Return the (X, Y) coordinate for the center point of the cell that contains the specified text.  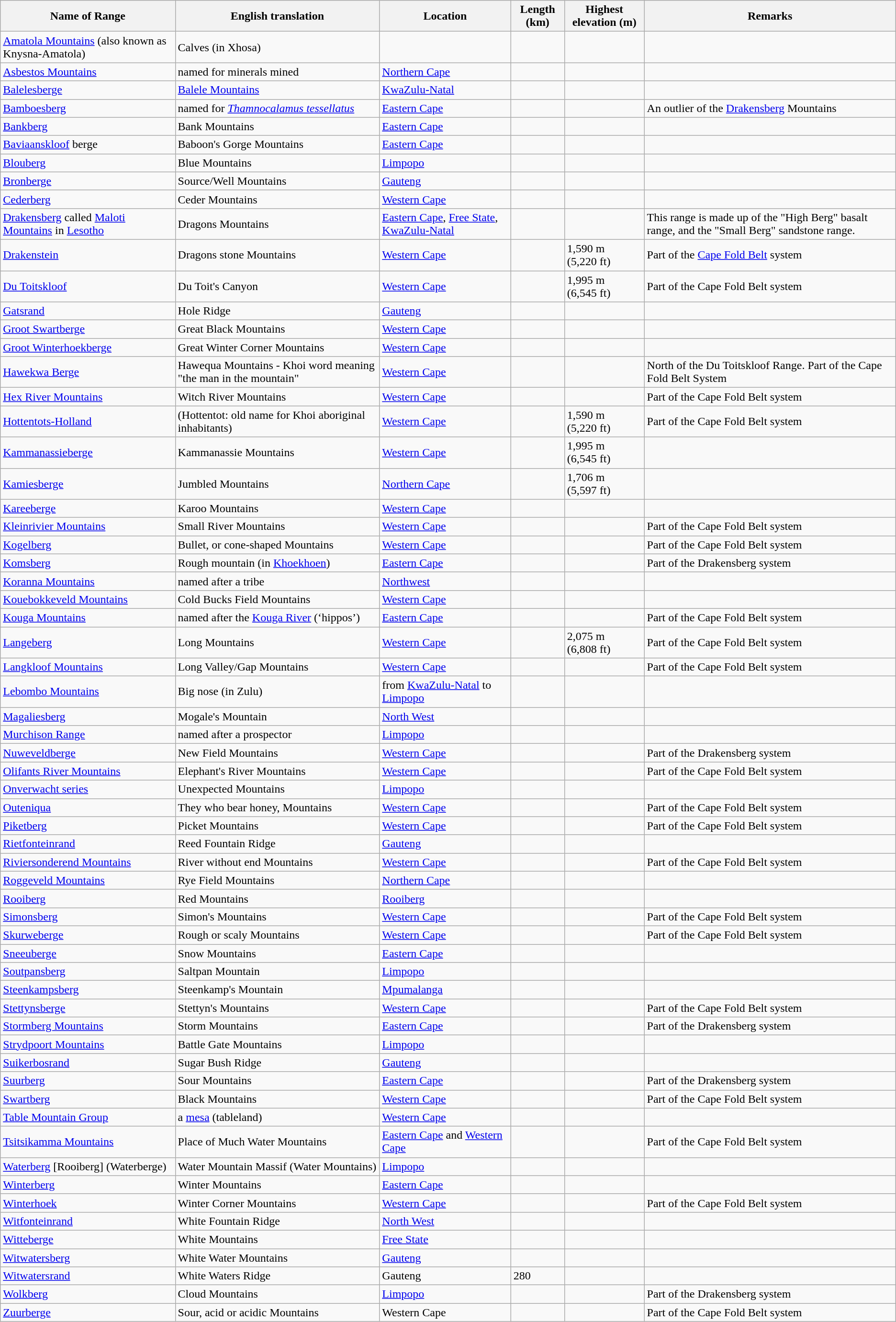
North of the Du Toitskloof Range. Part of the Cape Fold Belt System (770, 372)
Winter Mountains (278, 1185)
Steenkamp's Mountain (278, 990)
Witwatersberg (88, 1257)
Source/Well Mountains (278, 181)
280 (538, 1276)
Length (km) (538, 16)
Elephant's River Mountains (278, 771)
a mesa (tableland) (278, 1117)
Unexpected Mountains (278, 789)
Nuweveldberge (88, 753)
Soutpansberg (88, 972)
Mpumalanga (445, 990)
Stormberg Mountains (88, 1026)
New Field Mountains (278, 753)
Gatsrand (88, 311)
They who bear honey, Mountains (278, 807)
Picket Mountains (278, 826)
Location (445, 16)
Black Mountains (278, 1099)
Sneeuberge (88, 953)
2,075 m (6,808 ft) (604, 642)
Karoo Mountains (278, 508)
Hottentots-Holland (88, 421)
Bankberg (88, 126)
Table Mountain Group (88, 1117)
Hole Ridge (278, 311)
named after a tribe (278, 581)
Kammanassieberge (88, 453)
Amatola Mountains (also known as Knysna-Amatola) (88, 47)
Bank Mountains (278, 126)
Zuurberge (88, 1312)
from KwaZulu-Natal to Limpopo (445, 692)
Place of Much Water Mountains (278, 1142)
Blouberg (88, 163)
Cloud Mountains (278, 1294)
Cold Bucks Field Mountains (278, 599)
Bullet, or cone-shaped Mountains (278, 545)
Murchison Range (88, 735)
Onverwacht series (88, 789)
Stettyn's Mountains (278, 1008)
Mogale's Mountain (278, 717)
Groot Swartberge (88, 329)
Rietfonteinrand (88, 844)
Great Winter Corner Mountains (278, 347)
Bamboesberg (88, 108)
Baviaanskloof berge (88, 145)
Red Mountains (278, 898)
Hawequa Mountains - Khoi word meaning "the man in the mountain" (278, 372)
Wolkberg (88, 1294)
White Mountains (278, 1239)
This range is made up of the "High Berg" basalt range, and the "Small Berg" sandstone range. (770, 224)
Storm Mountains (278, 1026)
Dragons Mountains (278, 224)
Free State (445, 1239)
Kleinrivier Mountains (88, 527)
Saltpan Mountain (278, 972)
White Fountain Ridge (278, 1221)
Balele Mountains (278, 90)
named for Thamnocalamus tessellatus (278, 108)
Eastern Cape, Free State, KwaZulu-Natal (445, 224)
Witwatersrand (88, 1276)
Balelesberge (88, 90)
Tsitsikamma Mountains (88, 1142)
White Waters Ridge (278, 1276)
Witch River Mountains (278, 397)
Outeniqua (88, 807)
Great Black Mountains (278, 329)
English translation (278, 16)
Rye Field Mountains (278, 880)
Kogelberg (88, 545)
Name of Range (88, 16)
Piketberg (88, 826)
Sugar Bush Ridge (278, 1063)
Koranna Mountains (88, 581)
named for minerals mined (278, 72)
Dragons stone Mountains (278, 255)
Lebombo Mountains (88, 692)
Skurweberge (88, 935)
Komsberg (88, 563)
Roggeveld Mountains (88, 880)
Blue Mountains (278, 163)
Olifants River Mountains (88, 771)
(Hottentot: old name for Khoi aboriginal inhabitants) (278, 421)
Bronberge (88, 181)
Strydpoort Mountains (88, 1044)
Simon's Mountains (278, 917)
Kouebokkeveld Mountains (88, 599)
Drakenstein (88, 255)
An outlier of the Drakensberg Mountains (770, 108)
Long Mountains (278, 642)
1,706 m (5,597 ft) (604, 483)
Swartberg (88, 1099)
Water Mountain Massif (Water Mountains) (278, 1166)
Rough or scaly Mountains (278, 935)
Big nose (in Zulu) (278, 692)
Langkloof Mountains (88, 667)
Northwest (445, 581)
River without end Mountains (278, 862)
Groot Winterhoekberge (88, 347)
Suikerbosrand (88, 1063)
Small River Mountains (278, 527)
Riviersonderend Mountains (88, 862)
Kammanassie Mountains (278, 453)
Stettynsberge (88, 1008)
Winterhoek (88, 1203)
named after a prospector (278, 735)
Winterberg (88, 1185)
Reed Fountain Ridge (278, 844)
Drakensberg called Maloti Mountains in Lesotho (88, 224)
Battle Gate Mountains (278, 1044)
Kareeberge (88, 508)
Witfonteinrand (88, 1221)
Kamiesberge (88, 483)
Waterberg [Rooiberg] (Waterberge) (88, 1166)
Jumbled Mountains (278, 483)
Long Valley/Gap Mountains (278, 667)
KwaZulu-Natal (445, 90)
Ceder Mountains (278, 199)
named after the Kouga River (‘hippos’) (278, 617)
Hawekwa Berge (88, 372)
Calves (in Xhosa) (278, 47)
Baboon's Gorge Mountains (278, 145)
Steenkampsberg (88, 990)
Sour Mountains (278, 1081)
Du Toitskloof (88, 286)
Simonsberg (88, 917)
Langeberg (88, 642)
Cederberg (88, 199)
Hex River Mountains (88, 397)
Snow Mountains (278, 953)
Rough mountain (in Khoekhoen) (278, 563)
Suurberg (88, 1081)
Sour, acid or acidic Mountains (278, 1312)
Highest elevation (m) (604, 16)
White Water Mountains (278, 1257)
Eastern Cape and Western Cape (445, 1142)
Kouga Mountains (88, 617)
Witteberge (88, 1239)
Asbestos Mountains (88, 72)
Winter Corner Mountains (278, 1203)
Magaliesberg (88, 717)
Remarks (770, 16)
Du Toit's Canyon (278, 286)
